Extract the (X, Y) coordinate from the center of the cell holding the provided text.  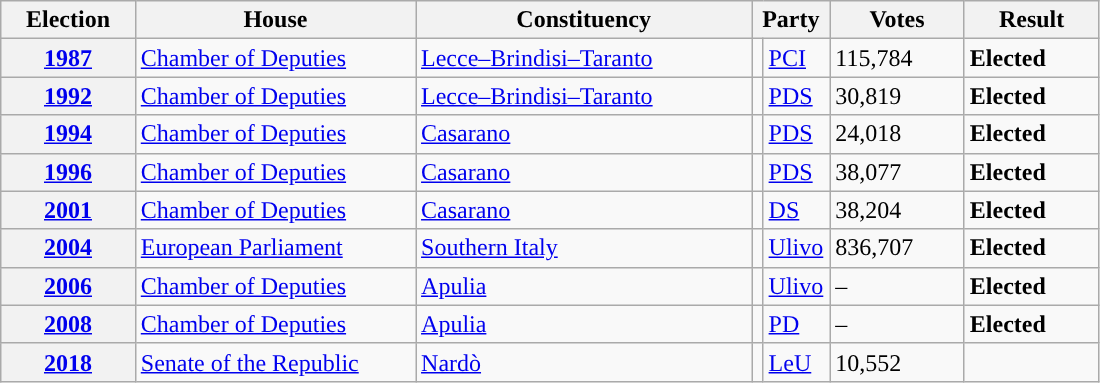
2008 (68, 324)
1992 (68, 96)
Constituency (584, 20)
2004 (68, 248)
Votes (898, 20)
DS (796, 210)
PCI (796, 58)
House (275, 20)
38,077 (898, 172)
Party (791, 20)
2006 (68, 286)
Southern Italy (584, 248)
24,018 (898, 134)
30,819 (898, 96)
836,707 (898, 248)
1996 (68, 172)
European Parliament (275, 248)
LeU (796, 362)
Senate of the Republic (275, 362)
2018 (68, 362)
2001 (68, 210)
38,204 (898, 210)
Result (1032, 20)
Election (68, 20)
1987 (68, 58)
Nardò (584, 362)
10,552 (898, 362)
115,784 (898, 58)
1994 (68, 134)
PD (796, 324)
